Scan for the cell matching the given text and deliver its [x, y] coordinate at center. 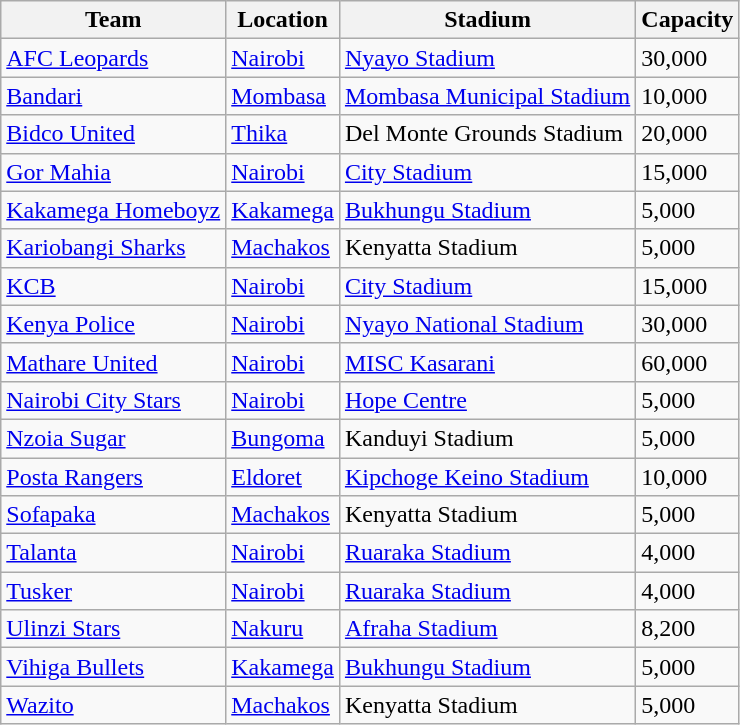
Nakuru [283, 629]
Kanduyi Stadium [487, 438]
Mathare United [114, 362]
Bandari [114, 96]
60,000 [688, 362]
Bungoma [283, 438]
Kipchoge Keino Stadium [487, 477]
Eldoret [283, 477]
Nyayo Stadium [487, 58]
Vihiga Bullets [114, 667]
Stadium [487, 20]
Kariobangi Sharks [114, 248]
Gor Mahia [114, 172]
Kakamega Homeboyz [114, 210]
Wazito [114, 705]
Posta Rangers [114, 477]
Location [283, 20]
8,200 [688, 629]
Mombasa Municipal Stadium [487, 96]
Del Monte Grounds Stadium [487, 134]
Bidco United [114, 134]
MISC Kasarani [487, 362]
Mombasa [283, 96]
Thika [283, 134]
Nyayo National Stadium [487, 324]
AFC Leopards [114, 58]
Tusker [114, 591]
KCB [114, 286]
20,000 [688, 134]
Sofapaka [114, 515]
Afraha Stadium [487, 629]
Capacity [688, 20]
Team [114, 20]
Nairobi City Stars [114, 400]
Kenya Police [114, 324]
Ulinzi Stars [114, 629]
Nzoia Sugar [114, 438]
Hope Centre [487, 400]
Talanta [114, 553]
